Scan for the cell matching the given text and deliver its [X, Y] coordinate at center. 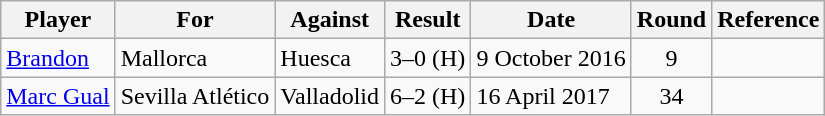
Marc Gual [58, 96]
Reference [768, 20]
3–0 (H) [428, 58]
16 April 2017 [551, 96]
Valladolid [330, 96]
9 October 2016 [551, 58]
Sevilla Atlético [195, 96]
6–2 (H) [428, 96]
Brandon [58, 58]
Against [330, 20]
Huesca [330, 58]
For [195, 20]
Round [671, 20]
Result [428, 20]
Mallorca [195, 58]
Player [58, 20]
9 [671, 58]
Date [551, 20]
34 [671, 96]
